Identify which cell holds the provided text, then report its (x, y) central coordinate. 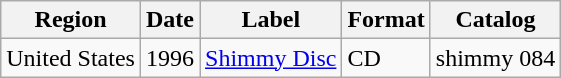
shimmy 084 (495, 58)
Format (386, 20)
Shimmy Disc (271, 58)
Region (71, 20)
1996 (170, 58)
CD (386, 58)
Date (170, 20)
Label (271, 20)
United States (71, 58)
Catalog (495, 20)
